Capture the cell that displays the provided text and extract its [x, y] central coordinate. 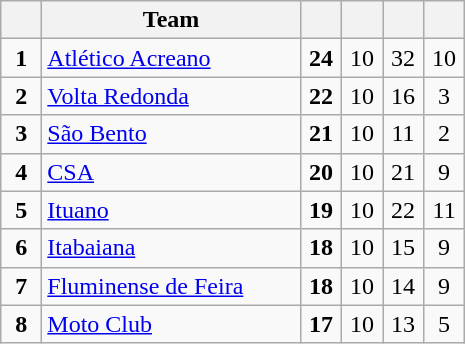
São Bento [172, 134]
15 [402, 248]
Fluminense de Feira [172, 286]
Moto Club [172, 324]
17 [320, 324]
16 [402, 96]
20 [320, 172]
1 [22, 58]
32 [402, 58]
13 [402, 324]
6 [22, 248]
Volta Redonda [172, 96]
Atlético Acreano [172, 58]
14 [402, 286]
19 [320, 210]
4 [22, 172]
Ituano [172, 210]
24 [320, 58]
7 [22, 286]
Itabaiana [172, 248]
Team [172, 20]
8 [22, 324]
CSA [172, 172]
